Output the (X, Y) coordinate of the center of the cell containing the given text.  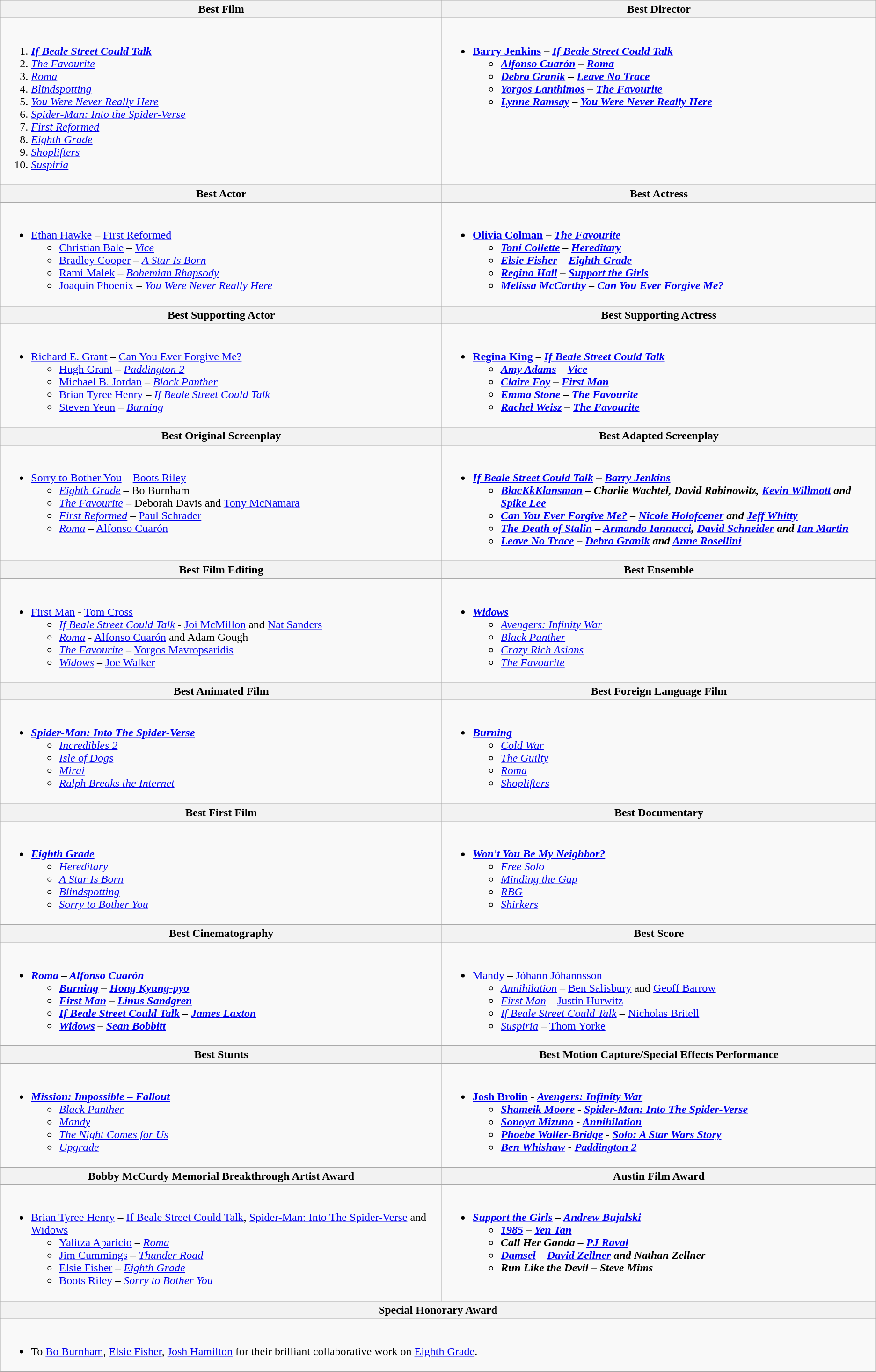
Austin Film Award (659, 1176)
Regina King – If Beale Street Could TalkAmy Adams – ViceClaire Foy – First ManEmma Stone – The FavouriteRachel Weisz – The Favourite (659, 375)
Bobby McCurdy Memorial Breakthrough Artist Award (221, 1176)
Mission: Impossible – FalloutBlack PantherMandyThe Night Comes for UsUpgrade (221, 1115)
Best Stunts (221, 1055)
Best Motion Capture/Special Effects Performance (659, 1055)
Best Director (659, 9)
Won't You Be My Neighbor?Free SoloMinding the GapRBGShirkers (659, 873)
Best Score (659, 934)
Best Actor (221, 194)
Best Film Editing (221, 570)
Best First Film (221, 813)
Best Animated Film (221, 691)
Eighth GradeHereditaryA Star Is BornBlindspottingSorry to Bother You (221, 873)
Best Supporting Actress (659, 315)
Best Supporting Actor (221, 315)
Roma – Alfonso CuarónBurning – Hong Kyung-pyoFirst Man – Linus SandgrenIf Beale Street Could Talk – James LaxtonWidows – Sean Bobbitt (221, 995)
Best Cinematography (221, 934)
Best Adapted Screenplay (659, 436)
WidowsAvengers: Infinity WarBlack PantherCrazy Rich AsiansThe Favourite (659, 631)
Best Documentary (659, 813)
Special Honorary Award (438, 1310)
Best Foreign Language Film (659, 691)
Best Original Screenplay (221, 436)
Best Film (221, 9)
Spider-Man: Into The Spider-VerseIncredibles 2Isle of DogsMiraiRalph Breaks the Internet (221, 751)
To Bo Burnham, Elsie Fisher, Josh Hamilton for their brilliant collaborative work on Eighth Grade. (438, 1345)
Support the Girls – Andrew Bujalski1985 – Yen TanCall Her Ganda – PJ RavalDamsel – David Zellner and Nathan ZellnerRun Like the Devil – Steve Mims (659, 1243)
Best Ensemble (659, 570)
Best Actress (659, 194)
BurningCold WarThe GuiltyRomaShoplifters (659, 751)
